Identify which cell holds the provided text, then report its (X, Y) central coordinate. 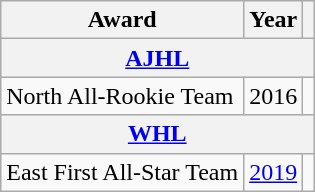
North All-Rookie Team (122, 96)
Year (274, 20)
2016 (274, 96)
2019 (274, 172)
WHL (158, 134)
Award (122, 20)
East First All-Star Team (122, 172)
AJHL (158, 58)
